Return the [x, y] coordinate for the center point of the cell that contains the specified text.  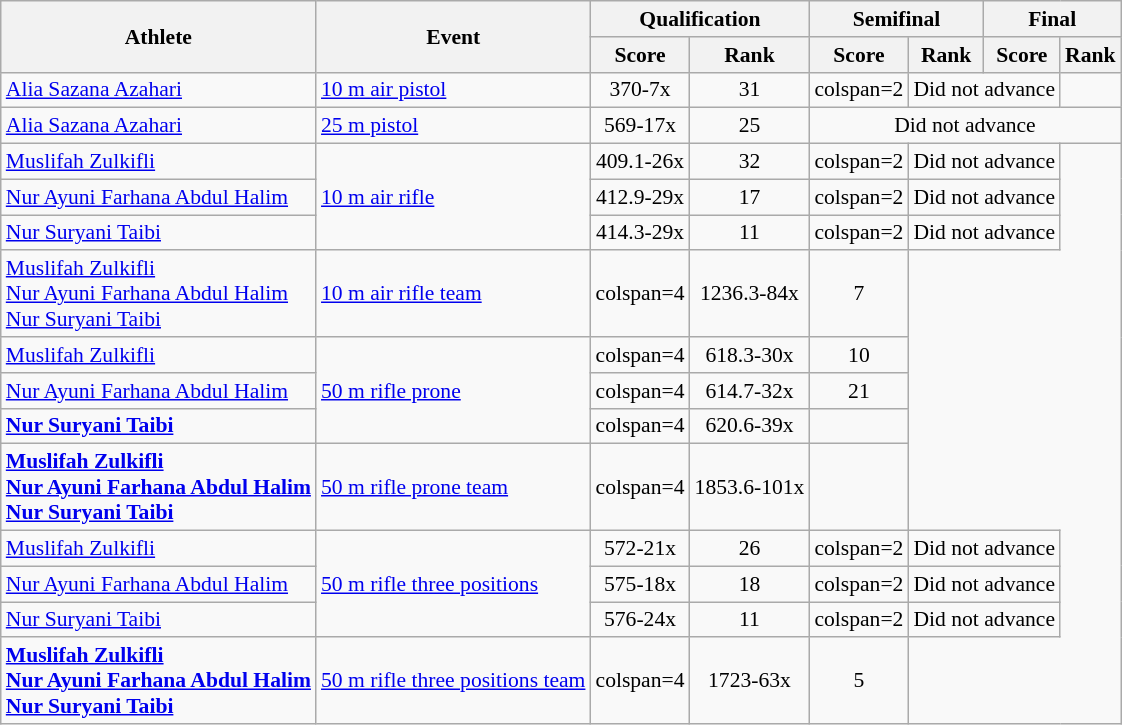
31 [750, 90]
412.9-29x [640, 197]
569-17x [640, 126]
575-18x [640, 584]
1853.6-101x [750, 488]
10 [858, 355]
414.3-29x [640, 233]
10 m air rifle team [453, 294]
26 [750, 549]
1236.3-84x [750, 294]
Athlete [158, 36]
618.3-30x [750, 355]
Final [1052, 19]
614.7-32x [750, 391]
576-24x [640, 620]
10 m air rifle [453, 198]
21 [858, 391]
620.6-39x [750, 426]
7 [858, 294]
1723-63x [750, 682]
50 m rifle prone [453, 390]
Semifinal [896, 19]
10 m air pistol [453, 90]
Event [453, 36]
17 [750, 197]
50 m rifle three positions team [453, 682]
32 [750, 162]
18 [750, 584]
409.1-26x [640, 162]
50 m rifle three positions [453, 584]
25 [750, 126]
370-7x [640, 90]
50 m rifle prone team [453, 488]
Qualification [700, 19]
572-21x [640, 549]
25 m pistol [453, 126]
5 [858, 682]
